Return the (x, y) coordinate for the center point of the cell that contains the specified text.  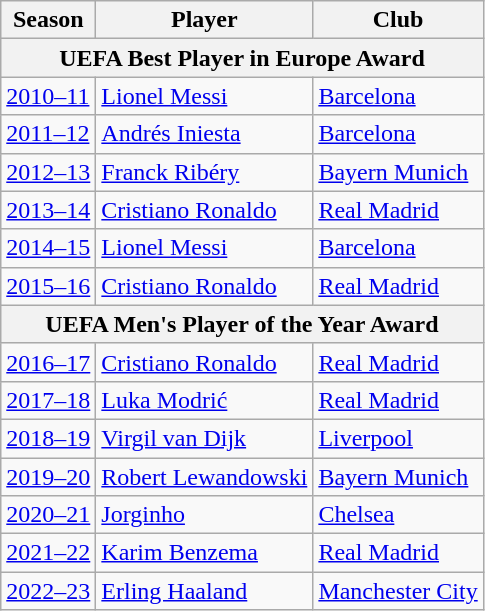
Franck Ribéry (204, 172)
Season (48, 20)
2016–17 (48, 362)
2020–21 (48, 515)
2013–14 (48, 210)
Chelsea (398, 515)
2019–20 (48, 477)
2014–15 (48, 248)
2012–13 (48, 172)
Virgil van Dijk (204, 438)
2021–22 (48, 553)
UEFA Men's Player of the Year Award (242, 324)
Erling Haaland (204, 591)
2022–23 (48, 591)
Robert Lewandowski (204, 477)
2010–11 (48, 96)
2017–18 (48, 400)
Player (204, 20)
Karim Benzema (204, 553)
Liverpool (398, 438)
2011–12 (48, 134)
Andrés Iniesta (204, 134)
UEFA Best Player in Europe Award (242, 58)
2018–19 (48, 438)
Jorginho (204, 515)
Manchester City (398, 591)
2015–16 (48, 286)
Luka Modrić (204, 400)
Club (398, 20)
